Identify which cell holds the provided text, then report its (X, Y) central coordinate. 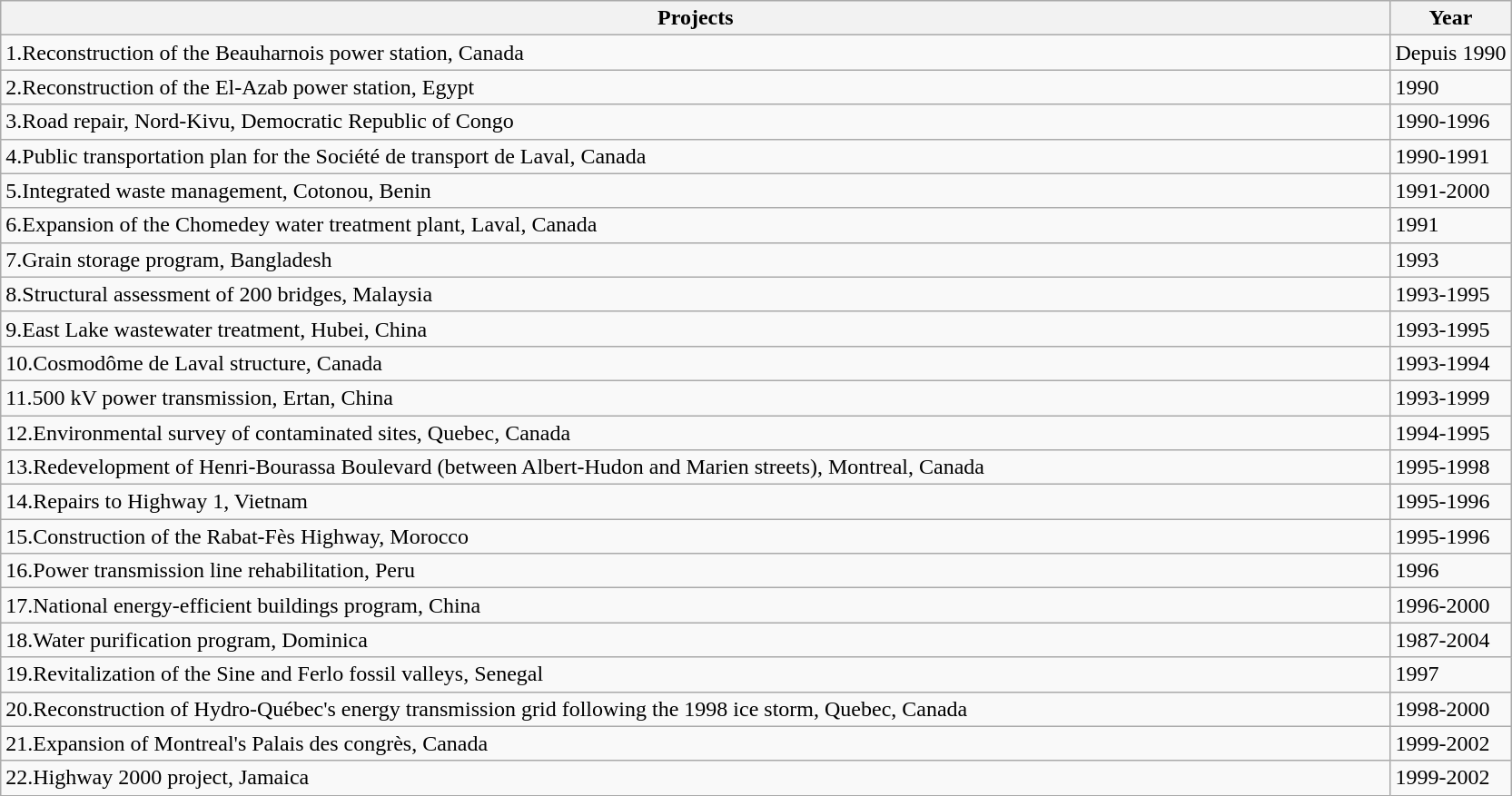
1997 (1451, 674)
22.Highway 2000 project, Jamaica (696, 778)
2.Reconstruction of the El-Azab power station, Egypt (696, 87)
1990-1991 (1451, 156)
12.Environmental survey of contaminated sites, Quebec, Canada (696, 433)
1993 (1451, 260)
1993-1994 (1451, 363)
Projects (696, 18)
1998-2000 (1451, 709)
1987-2004 (1451, 640)
1990-1996 (1451, 122)
8.Structural assessment of 200 bridges, Malaysia (696, 294)
1996 (1451, 571)
13.Redevelopment of Henri-Bourassa Boulevard (between Albert-Hudon and Marien streets), Montreal, Canada (696, 467)
1994-1995 (1451, 433)
4.Public transportation plan for the Société de transport de Laval, Canada (696, 156)
21.Expansion of Montreal's Palais des congrès, Canada (696, 743)
1.Reconstruction of the Beauharnois power station, Canada (696, 53)
1995-1998 (1451, 467)
7.Grain storage program, Bangladesh (696, 260)
1991 (1451, 225)
1993-1999 (1451, 398)
1991-2000 (1451, 191)
15.Construction of the Rabat-Fès Highway, Morocco (696, 536)
1990 (1451, 87)
Depuis 1990 (1451, 53)
10.Cosmodôme de Laval structure, Canada (696, 363)
Year (1451, 18)
5.Integrated waste management, Cotonou, Benin (696, 191)
6.Expansion of the Chomedey water treatment plant, Laval, Canada (696, 225)
11.500 kV power transmission, Ertan, China (696, 398)
3.Road repair, Nord-Kivu, Democratic Republic of Congo (696, 122)
16.Power transmission line rehabilitation, Peru (696, 571)
14.Repairs to Highway 1, Vietnam (696, 502)
1996-2000 (1451, 605)
18.Water purification program, Dominica (696, 640)
20.Reconstruction of Hydro-Québec's energy transmission grid following the 1998 ice storm, Quebec, Canada (696, 709)
9.East Lake wastewater treatment, Hubei, China (696, 329)
17.National energy-efficient buildings program, China (696, 605)
19.Revitalization of the Sine and Ferlo fossil valleys, Senegal (696, 674)
